Provide the (x, y) coordinate of the cell's center where the given text is located.  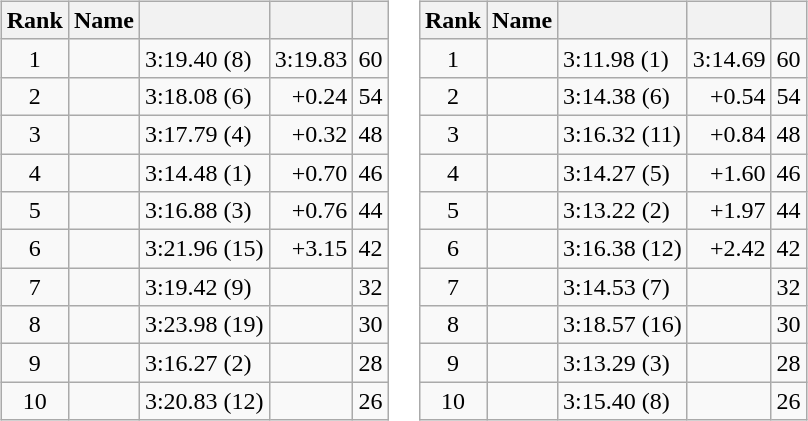
3:14.48 (1) (204, 173)
+0.32 (311, 134)
3:16.88 (3) (204, 211)
+1.60 (729, 173)
3:20.83 (12) (204, 401)
3:13.22 (2) (623, 211)
3:11.98 (1) (623, 58)
3:16.32 (11) (623, 134)
3:18.08 (6) (204, 96)
3:14.27 (5) (623, 173)
+0.76 (311, 211)
+1.97 (729, 211)
3:19.83 (311, 58)
3:15.40 (8) (623, 401)
+0.24 (311, 96)
3:23.98 (19) (204, 325)
3:19.40 (8) (204, 58)
+0.54 (729, 96)
3:19.42 (9) (204, 287)
+3.15 (311, 249)
3:21.96 (15) (204, 249)
3:16.27 (2) (204, 363)
+2.42 (729, 249)
3:14.69 (729, 58)
+0.84 (729, 134)
3:14.53 (7) (623, 287)
+0.70 (311, 173)
3:18.57 (16) (623, 325)
3:17.79 (4) (204, 134)
3:14.38 (6) (623, 96)
3:13.29 (3) (623, 363)
3:16.38 (12) (623, 249)
